Provide the [X, Y] coordinate of the cell's center where the given text is located.  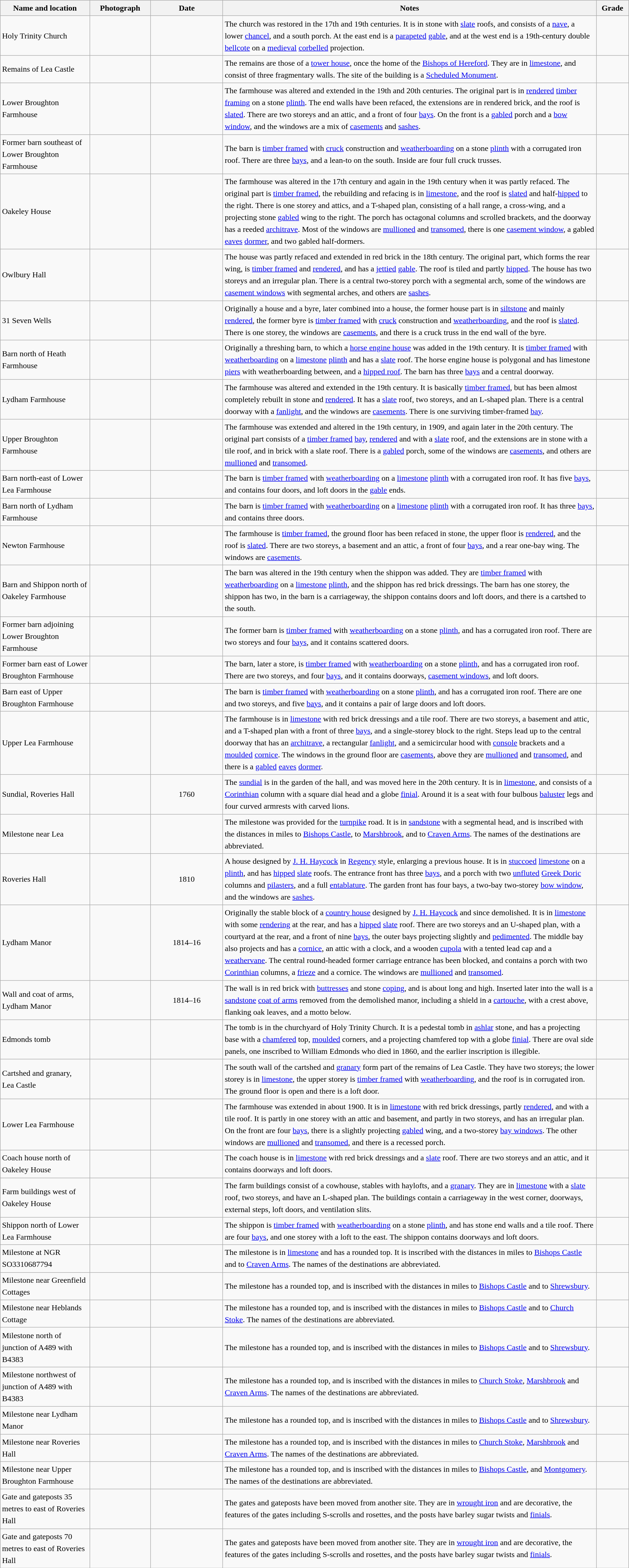
Upper Broughton Farmhouse [45, 444]
Gate and gateposts 35 metres to east of Roveries Hall [45, 1509]
Milestone near Lea [45, 834]
Photograph [120, 8]
Lower Lea Farmhouse [45, 1125]
Oakeley House [45, 212]
31 Seven Wells [45, 320]
Gate and gateposts 70 metres to east of Roveries Hall [45, 1548]
Sundial, Roveries Hall [45, 794]
Barn north of Heath Farmhouse [45, 360]
Farm buildings west of Oakeley House [45, 1197]
Milestone near Upper Broughton Farmhouse [45, 1475]
Milestone near Lydham Manor [45, 1420]
Former barn east of Lower Broughton Farmhouse [45, 670]
Name and location [45, 8]
1760 [187, 794]
Milestone northwest of junction of A489 with B4383 [45, 1387]
Edmonds tomb [45, 1040]
Lydham Manor [45, 943]
Notes [409, 8]
Barn north of Lydham Farmhouse [45, 512]
Coach house north of Oakeley House [45, 1164]
Roveries Hall [45, 879]
Owlbury Hall [45, 275]
Milestone north of junction of A489 with B4383 [45, 1347]
Former barn adjoining Lower Broughton Farmhouse [45, 636]
Barn east of Upper Broughton Farmhouse [45, 697]
Date [187, 8]
Holy Trinity Church [45, 36]
Lydham Farmhouse [45, 399]
Cartshed and granary,Lea Castle [45, 1079]
Former barn southeast of Lower Broughton Farmhouse [45, 154]
Barn and Shippon north of Oakeley Farmhouse [45, 591]
The barn is timber framed with weatherboarding on a limestone plinth with a corrugated iron roof. It has three bays, and contains three doors. [409, 512]
Wall and coat of arms,Lydham Manor [45, 1000]
Milestone near Greenfield Cottages [45, 1286]
1810 [187, 879]
Milestone at NGR SO3310687794 [45, 1259]
Shippon north of Lower Lea Farmhouse [45, 1231]
Grade [612, 8]
Upper Lea Farmhouse [45, 743]
Remains of Lea Castle [45, 69]
Barn north-east of Lower Lea Farmhouse [45, 484]
Lower Broughton Farmhouse [45, 109]
Milestone near Roveries Hall [45, 1448]
Milestone near Heblands Cottage [45, 1314]
Newton Farmhouse [45, 545]
